Find where the given text appears and provide that cell's center as [x, y] coordinate. 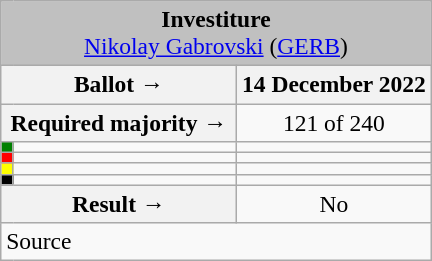
InvestitureNikolay Gabrovski (GERB) [216, 32]
14 December 2022 [334, 84]
121 of 240 [334, 122]
No [334, 204]
Source [216, 241]
Ballot → [119, 84]
Required majority → [119, 122]
Result → [119, 204]
